Return the [X, Y] coordinate for the center point of the cell that contains the specified text.  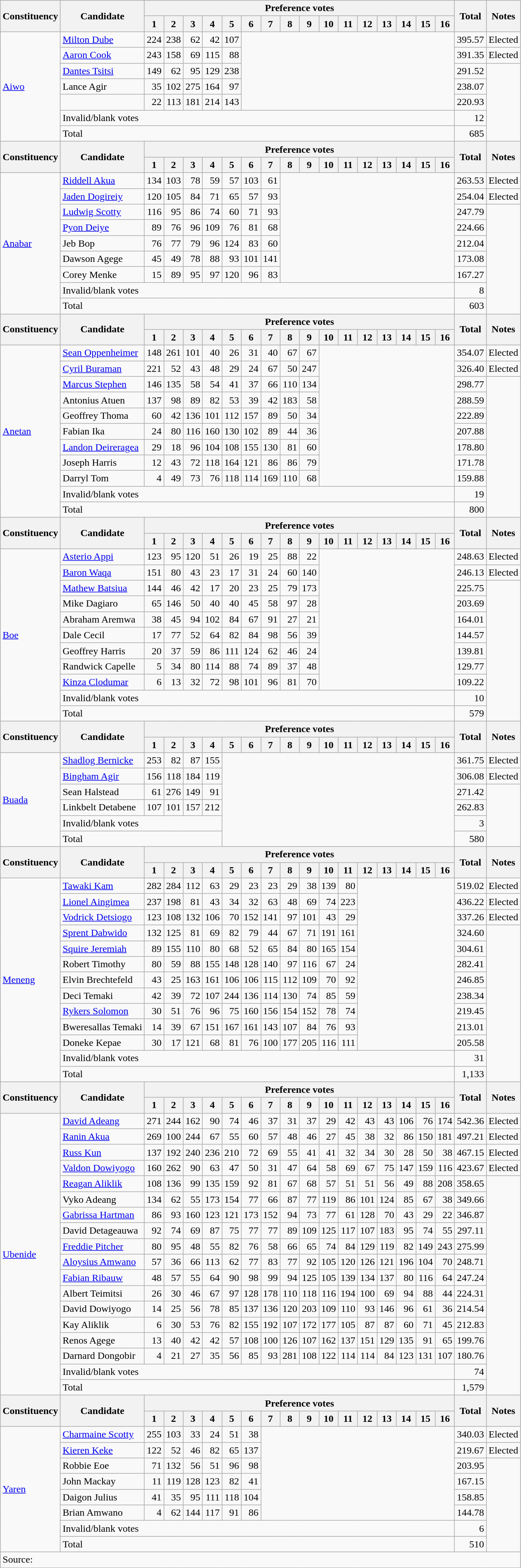
288.59 [470, 400]
Joseph Harris [102, 463]
224.31 [470, 1293]
497.21 [470, 1136]
Daigon Julius [102, 1497]
184 [193, 776]
Dawson Agege [102, 259]
212.83 [470, 1325]
Aloysius Amwano [102, 1262]
Kinza Clodumar [102, 682]
224 [154, 40]
297.11 [470, 1231]
199.76 [470, 1340]
225.75 [470, 588]
33 [193, 1434]
18 [174, 447]
Darnard Dongobir [102, 1356]
Milton Dube [102, 40]
Riddell Akua [102, 180]
205.58 [470, 1043]
Linkbelt Detabene [102, 807]
David Adeang [102, 1121]
Baron Waqa [102, 572]
Sean Oppenheimer [102, 353]
Ludwig Scotty [102, 212]
198 [174, 901]
275.99 [470, 1246]
158.85 [470, 1497]
298.77 [470, 384]
Abraham Aremwa [102, 619]
Geoffrey Harris [102, 651]
223 [348, 901]
163 [193, 980]
247 [309, 369]
238.34 [470, 996]
240 [193, 1152]
262.83 [470, 807]
Jeb Bop [102, 243]
219.45 [470, 1011]
Antonius Atuen [102, 400]
Meneng [30, 980]
David Dowiyogo [102, 1309]
Anetan [30, 432]
Darryl Tom [102, 478]
174 [445, 1121]
603 [470, 306]
169 [270, 478]
129.77 [470, 666]
Lance Agir [102, 86]
Fabian Ika [102, 431]
580 [470, 839]
Dale Cecil [102, 635]
510 [470, 1544]
Boe [30, 635]
291.52 [470, 71]
Randwick Capelle [102, 666]
346.87 [470, 1215]
178.80 [470, 447]
246.13 [470, 572]
Charmaine Scotty [102, 1434]
271.42 [470, 792]
255 [154, 1434]
109.22 [470, 682]
219.67 [470, 1450]
262 [174, 1168]
Sprent Dabwido [102, 933]
263.53 [470, 180]
275 [193, 86]
Buada [30, 800]
Pyon Deiye [102, 228]
467.15 [470, 1152]
306.08 [470, 776]
361.75 [470, 761]
178 [270, 1293]
173.08 [470, 259]
349.66 [470, 1199]
340.03 [470, 1434]
304.61 [470, 948]
Fabian Ribauw [102, 1278]
144.57 [470, 635]
191 [329, 933]
247.79 [470, 212]
Squire Jeremiah [102, 948]
579 [470, 714]
54 [213, 384]
1,133 [470, 1074]
Mathew Batsiua [102, 588]
Robbie Eoe [102, 1466]
248.71 [470, 1262]
337.26 [470, 917]
220.93 [470, 102]
Albert Teimitsi [102, 1293]
Landon Deireragea [102, 447]
Ranin Akua [102, 1136]
159.88 [470, 478]
253 [154, 761]
Jaden Dogireiy [102, 196]
Tawaki Kam [102, 886]
391.35 [470, 55]
238.07 [470, 86]
167.15 [470, 1482]
172 [309, 1325]
326.40 [470, 369]
Robert Timothy [102, 964]
685 [470, 133]
Corey Menke [102, 275]
247.24 [470, 1278]
271 [154, 1121]
222.89 [470, 415]
203 [309, 1309]
Valdon Dowiyogo [102, 1168]
Reagan Aliklik [102, 1183]
281 [290, 1356]
237 [154, 901]
Ubenide [30, 1254]
203.69 [470, 604]
John Mackay [102, 1482]
Lionel Aingimea [102, 901]
Sean Halstead [102, 792]
436.22 [470, 901]
Elvin Brechtefeld [102, 980]
282.41 [470, 964]
Vyko Adeang [102, 1199]
194 [348, 1293]
Aaron Cook [102, 55]
358.65 [470, 1183]
214.54 [470, 1309]
354.07 [470, 353]
207.88 [470, 431]
221 [154, 369]
212.04 [470, 243]
165 [329, 948]
Mike Dagiaro [102, 604]
Source: [260, 1560]
214 [213, 102]
158 [174, 55]
Doneke Kepae [102, 1043]
Rykers Solomon [102, 1011]
Bingham Agir [102, 776]
800 [470, 510]
180.76 [470, 1356]
205 [309, 1043]
Bweresallas Temaki [102, 1027]
Renos Agege [102, 1340]
171.78 [470, 463]
150 [426, 1136]
131 [426, 1356]
246.85 [470, 980]
Dantes Tsitsi [102, 71]
203.95 [470, 1466]
Deci Temaki [102, 996]
542.36 [470, 1121]
167.27 [470, 275]
Aiwo [30, 86]
208 [445, 1183]
282 [154, 886]
423.67 [470, 1168]
Marcus Stephen [102, 384]
210 [231, 1152]
164.01 [470, 619]
Yaren [30, 1489]
167 [231, 1027]
Anabar [30, 243]
Asterio Appi [102, 557]
248.63 [470, 557]
395.57 [470, 40]
224.66 [470, 228]
Brian Amwano [102, 1513]
519.02 [470, 886]
Kieren Keke [102, 1450]
Cyril Buraman [102, 369]
Kay Aliklik [102, 1325]
Geoffrey Thoma [102, 415]
254.04 [470, 196]
147 [406, 1168]
213.01 [470, 1027]
276 [174, 792]
144.78 [470, 1513]
196 [406, 1262]
Shadlog Bernicke [102, 761]
261 [174, 353]
236 [213, 1152]
139.81 [470, 651]
324.60 [470, 933]
269 [154, 1136]
284 [174, 886]
Russ Kun [102, 1152]
David Detageauwa [102, 1231]
Gabrissa Hartman [102, 1215]
212 [213, 807]
Freddie Pitcher [102, 1246]
Vodrick Detsiogo [102, 917]
1,579 [470, 1387]
